Return (x, y) of the center of cell containing provided text 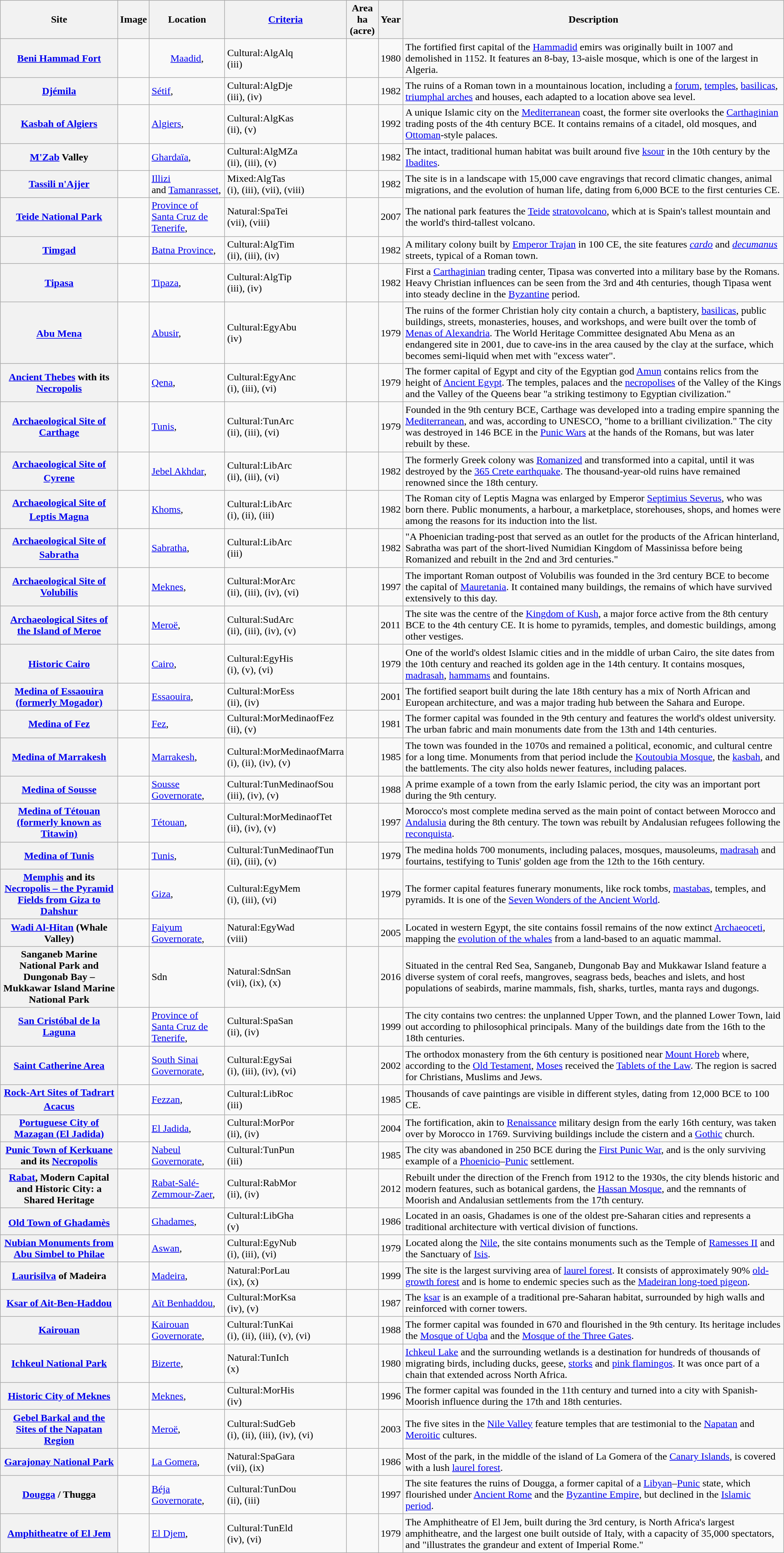
Aswan, (187, 1248)
Cultural:EgyHis(i), (v), (vi) (286, 664)
Located along the Nile, the site contains monuments such as the Temple of Ramesses II and the Sanctuary of Isis. (594, 1248)
Cultural:AlgAlq(iii) (286, 58)
1987 (390, 1303)
Beni Hammad Fort (59, 58)
Teide National Park (59, 217)
Tipasa (59, 283)
Cultural:EgyNub(i), (iii), (vi) (286, 1248)
Cultural:LibArc(i), (ii), (iii) (286, 510)
Kasbah of Algiers (59, 124)
Algiers, (187, 124)
Cultural:RabMor(ii), (iv) (286, 1188)
Tétouan, (187, 823)
The former capital was founded in the 11th century and turned into a city with Spanish-Moorish influence during the 17th and 18th centuries. (594, 1396)
Batna Province, (187, 250)
Located in an oasis, Ghadames is one of the oldest pre-Saharan cities and represents a traditional architecture with vertical division of functions. (594, 1221)
Kairouan Governorate, (187, 1330)
Cultural:TunArc(ii), (iii), (vi) (286, 426)
Natural:SpaTei(vii), (viii) (286, 217)
Jebel Akhdar, (187, 471)
1981 (390, 724)
Saint Catherine Area (59, 1065)
Bizerte, (187, 1363)
A military colony built by Emperor Trajan in 100 CE, the site features cardo and decumanus streets, typical of a Roman town. (594, 250)
Historic City of Meknes (59, 1396)
Archaeological Site of Volubilis (59, 587)
Essaouira, (187, 697)
Cultural:MorPor(ii), (iv) (286, 1128)
Cultural:SudGeb(i), (ii), (iii), (iv), (vi) (286, 1429)
Rock-Art Sites of Tadrart Acacus (59, 1100)
El Jadida, (187, 1128)
2004 (390, 1128)
Rabat, Modern Capital and Historic City: a Shared Heritage (59, 1188)
2003 (390, 1429)
Ghadames, (187, 1221)
Natural:SpaGara(vii), (ix) (286, 1462)
Archaeological Sites of the Island of Meroe (59, 625)
Abusir, (187, 333)
Garajonay National Park (59, 1462)
Medina of Tunis (59, 855)
Natural:TunIch(x) (286, 1363)
Description (594, 20)
Sousse Governorate, (187, 790)
Ksar of Ait-Ben-Haddou (59, 1303)
The five sites in the Nile Valley feature temples that are testimonial to the Napatan and Meroitic cultures. (594, 1429)
Tassili n'Ajjer (59, 184)
Timgad (59, 250)
Laurisilva of Madeira (59, 1276)
Sdn (187, 977)
Ancient Thebes with its Necropolis (59, 382)
2001 (390, 697)
Memphis and its Necropolis – the Pyramid Fields from Giza to Dahshur (59, 894)
Punic Town of Kerkuane and its Necropolis (59, 1155)
Archaeological Site of Cyrene (59, 471)
The city was abandoned in 250 BCE during the First Punic War, and is the only surviving example of a Phoenicio–Punic settlement. (594, 1155)
2011 (390, 625)
Historic Cairo (59, 664)
Cultural:TunEld(iv), (vi) (286, 1533)
Amphitheatre of El Jem (59, 1533)
Archaeological Site of Carthage (59, 426)
Faiyum Governorate, (187, 932)
M'Zab Valley (59, 157)
Dougga / Thugga (59, 1495)
Cultural:MorMedinaofFez(ii), (v) (286, 724)
Rabat-Salé-Zemmour-Zaer, (187, 1188)
Cultural:AlgTim(ii), (iii), (iv) (286, 250)
1992 (390, 124)
The ksar is an example of a traditional pre-Saharan habitat, surrounded by high walls and reinforced with corner towers. (594, 1303)
Year (390, 20)
South Sinai Governorate, (187, 1065)
Medina of Fez (59, 724)
Cultural:MorKsa(iv), (v) (286, 1303)
Cultural:TunMedinaofSou(iii), (iv), (v) (286, 790)
Cultural:LibRoc(iii) (286, 1100)
The intact, traditional human habitat was built around five ksour in the 10th century by the Ibadites. (594, 157)
Cultural:SudArc(ii), (iii), (iv), (v) (286, 625)
Cairo, (187, 664)
Cultural:LibGha(v) (286, 1221)
Kairouan (59, 1330)
Madeira, (187, 1276)
Cultural:AlgMZa(ii), (iii), (v) (286, 157)
Nubian Monuments from Abu Simbel to Philae (59, 1248)
Medina of Essaouira (formerly Mogador) (59, 697)
Giza, (187, 894)
Cultural:MorArc(ii), (iii), (iv), (vi) (286, 587)
Cultural:LibArc(iii) (286, 548)
Natural:SdnSan(vii), (ix), (x) (286, 977)
Cultural:MorMedinaofTet(ii), (iv), (v) (286, 823)
Cultural:TunDou(ii), (iii) (286, 1495)
Cultural:MorHis(iv) (286, 1396)
2005 (390, 932)
Cultural:MorEss(ii), (iv) (286, 697)
Areaha (acre) (363, 20)
Cultural:EgyMem(i), (iii), (vi) (286, 894)
2012 (390, 1188)
The former capital was founded in 670 and flourished in the 9th century. Its heritage includes the Mosque of Uqba and the Mosque of the Three Gates. (594, 1330)
Old Town of Ghadamès (59, 1221)
Medina of Sousse (59, 790)
Qena, (187, 382)
Medina of Marrakesh (59, 757)
Marrakesh, (187, 757)
Medina of Tétouan (formerly known as Titawin) (59, 823)
Ichkeul National Park (59, 1363)
Cultural:TunPun(iii) (286, 1155)
Abu Mena (59, 333)
Sabratha, (187, 548)
Nabeul Governorate, (187, 1155)
Natural:PorLau(ix), (x) (286, 1276)
Cultural:SpaSan(ii), (iv) (286, 1027)
Archaeological Site of Sabratha (59, 548)
Cultural:AlgTip(iii), (iv) (286, 283)
The national park features the Teide stratovolcano, which at is Spain's tallest mountain and the world's third-tallest volcano. (594, 217)
Cultural:EgyAbu(iv) (286, 333)
Criteria (286, 20)
Cultural:EgyAnc(i), (iii), (vi) (286, 382)
Cultural:TunKai(i), (ii), (iii), (v), (vi) (286, 1330)
Béja Governorate, (187, 1495)
Djémila (59, 91)
Sétif, (187, 91)
El Djem, (187, 1533)
Gebel Barkal and the Sites of the Napatan Region (59, 1429)
La Gomera, (187, 1462)
Thousands of cave paintings are visible in different styles, dating from 12,000 BCE to 100 CE. (594, 1100)
Mixed:AlgTas(i), (iii), (vii), (viii) (286, 184)
Portuguese City of Mazagan (El Jadida) (59, 1128)
2007 (390, 217)
Natural:EgyWad(viii) (286, 932)
Image (133, 20)
Illiziand Tamanrasset, (187, 184)
Tipaza, (187, 283)
Site (59, 20)
Cultural:TunMedinaofTun(ii), (iii), (v) (286, 855)
Location (187, 20)
Wadi Al-Hitan (Whale Valley) (59, 932)
Fezzan, (187, 1100)
San Cristóbal de la Laguna (59, 1027)
Fez, (187, 724)
Khoms, (187, 510)
Archaeological Site of Leptis Magna (59, 510)
1996 (390, 1396)
Sanganeb Marine National Park and Dungonab Bay – Mukkawar Island Marine National Park (59, 977)
2002 (390, 1065)
Ghardaïa, (187, 157)
Most of the park, in the middle of the island of La Gomera of the Canary Islands, is covered with a lush laurel forest. (594, 1462)
A prime example of a town from the early Islamic period, the city was an important port during the 9th century. (594, 790)
2016 (390, 977)
Cultural:AlgDje(iii), (iv) (286, 91)
Cultural:AlgKas(ii), (v) (286, 124)
Cultural:EgySai(i), (iii), (iv), (vi) (286, 1065)
Cultural:LibArc(ii), (iii), (vi) (286, 471)
Cultural:MorMedinaofMarra(i), (ii), (iv), (v) (286, 757)
Maadid, (187, 58)
Aït Benhaddou, (187, 1303)
